Locate the cell with the specified text and output its (X, Y) center coordinate. 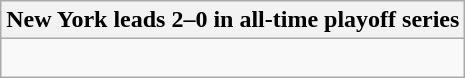
New York leads 2–0 in all-time playoff series (233, 20)
